Return (X, Y) of the center of cell containing provided text 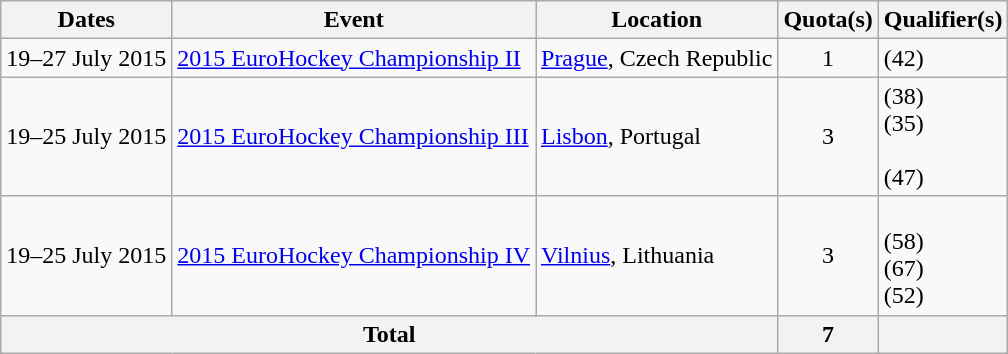
Location (657, 20)
Quota(s) (828, 20)
Event (354, 20)
2015 EuroHockey Championship III (354, 136)
19–27 July 2015 (86, 58)
Vilnius, Lithuania (657, 256)
2015 EuroHockey Championship II (354, 58)
2015 EuroHockey Championship IV (354, 256)
7 (828, 334)
(58) (67) (52) (943, 256)
Qualifier(s) (943, 20)
Dates (86, 20)
Total (390, 334)
(42) (943, 58)
Prague, Czech Republic (657, 58)
(38) (35) (47) (943, 136)
1 (828, 58)
Lisbon, Portugal (657, 136)
